Detect which cell encompasses the target text, then output its [x, y] center coordinate. 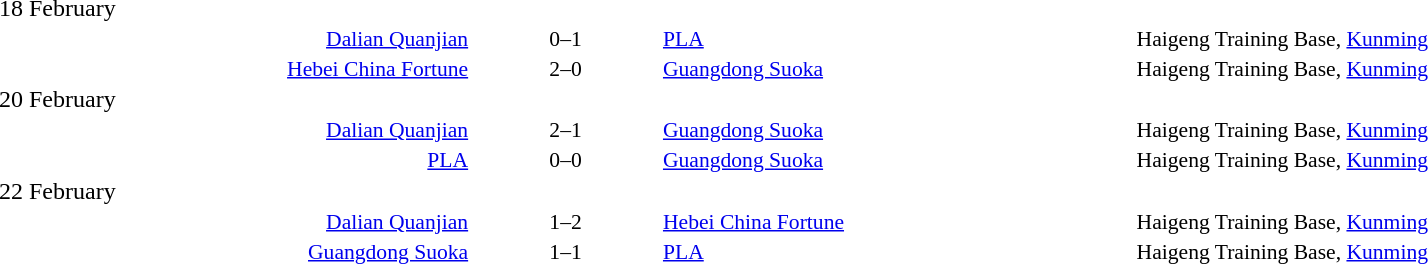
2–0 [566, 68]
0–1 [566, 38]
2–1 [566, 130]
1–2 [566, 222]
Hebei China Fortune [897, 222]
0–0 [566, 160]
PLA [897, 38]
